Pinpoint the cell where the given text exists, returning its [X, Y] midpoint coordinate. 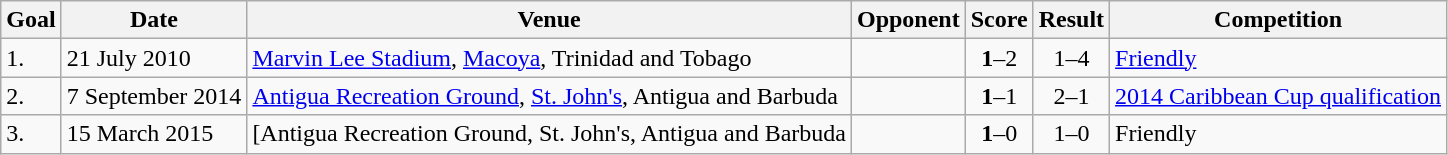
15 March 2015 [154, 134]
Marvin Lee Stadium, Macoya, Trinidad and Tobago [550, 58]
1–1 [999, 96]
Venue [550, 20]
Antigua Recreation Ground, St. John's, Antigua and Barbuda [550, 96]
3. [31, 134]
[Antigua Recreation Ground, St. John's, Antigua and Barbuda [550, 134]
2. [31, 96]
2–1 [1071, 96]
1–2 [999, 58]
Result [1071, 20]
Score [999, 20]
2014 Caribbean Cup qualification [1278, 96]
Goal [31, 20]
21 July 2010 [154, 58]
Opponent [908, 20]
Date [154, 20]
1. [31, 58]
7 September 2014 [154, 96]
1–4 [1071, 58]
Competition [1278, 20]
